Pinpoint the cell where the given text exists, returning its (X, Y) midpoint coordinate. 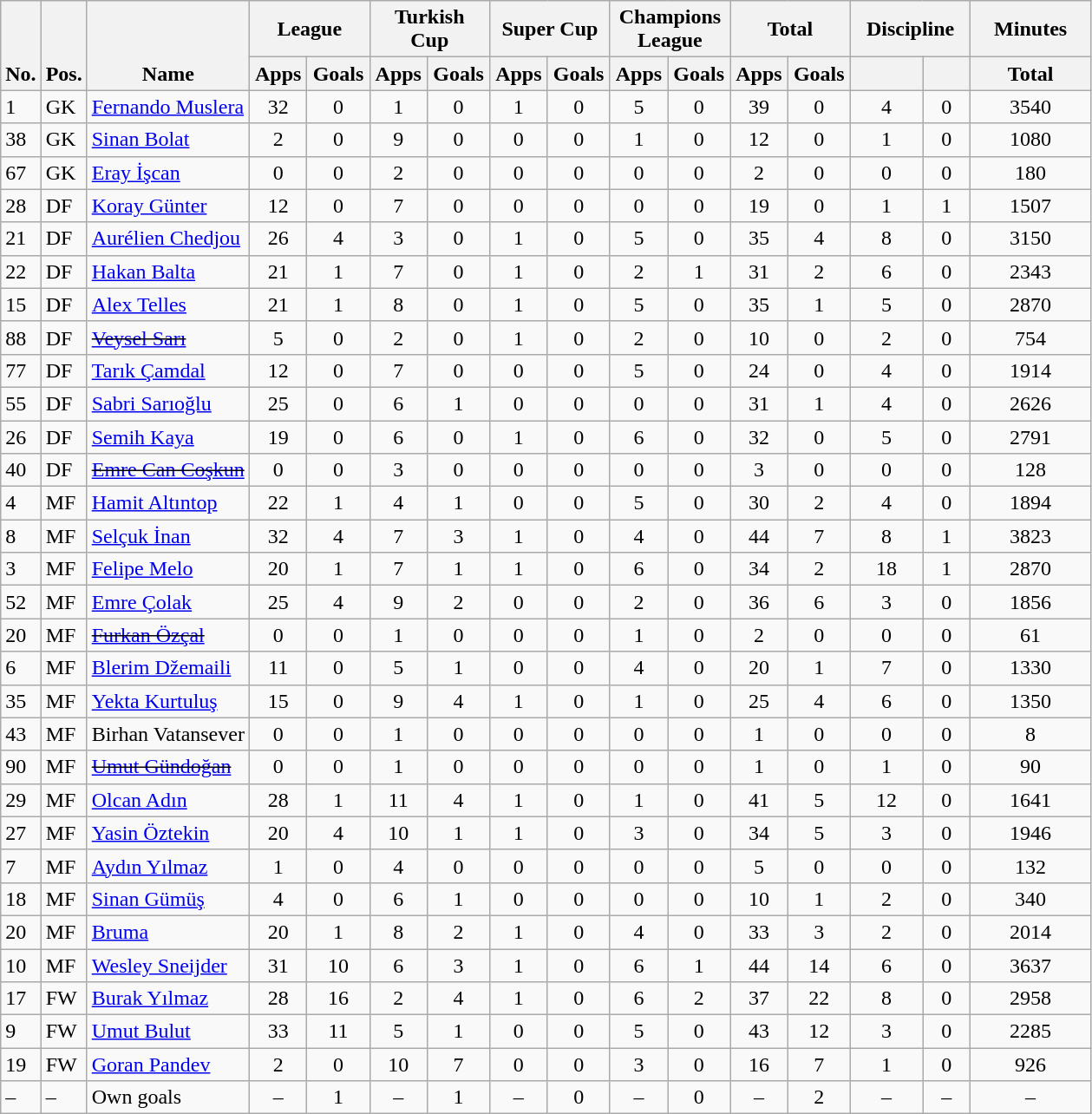
Blerim Džemaili (168, 668)
Alex Telles (168, 305)
2626 (1030, 403)
Emre Can Coşkun (168, 470)
Selçuk İnan (168, 536)
55 (21, 403)
67 (21, 173)
Own goals (168, 1098)
Discipline (911, 29)
2958 (1030, 999)
3823 (1030, 536)
Yasin Öztekin (168, 833)
Goran Pandev (168, 1065)
Name (168, 45)
Olcan Adın (168, 800)
Tarık Çamdal (168, 370)
League (309, 29)
1507 (1030, 206)
Champions League (670, 29)
Fernando Muslera (168, 107)
3540 (1030, 107)
Felipe Melo (168, 569)
Wesley Sneijder (168, 966)
Aydın Yılmaz (168, 866)
Pos. (64, 45)
88 (21, 337)
926 (1030, 1065)
2343 (1030, 272)
128 (1030, 470)
14 (819, 966)
52 (21, 602)
1330 (1030, 668)
40 (21, 470)
Birhan Vatansever (168, 734)
1856 (1030, 602)
Hamit Altıntop (168, 503)
Hakan Balta (168, 272)
24 (760, 370)
41 (760, 800)
1641 (1030, 800)
Aurélien Chedjou (168, 239)
27 (21, 833)
Umut Gündoğan (168, 767)
1946 (1030, 833)
36 (760, 602)
Umut Bulut (168, 1032)
Furkan Özçal (168, 635)
Koray Günter (168, 206)
61 (1030, 635)
Veysel Sarı (168, 337)
2285 (1030, 1032)
340 (1030, 899)
Emre Çolak (168, 602)
37 (760, 999)
Sabri Sarıoğlu (168, 403)
Turkish Cup (430, 29)
Super Cup (550, 29)
3637 (1030, 966)
3150 (1030, 239)
132 (1030, 866)
1894 (1030, 503)
39 (760, 107)
Bruma (168, 932)
30 (760, 503)
Sinan Gümüş (168, 899)
Semih Kaya (168, 436)
Minutes (1030, 29)
Sinan Bolat (168, 140)
77 (21, 370)
1080 (1030, 140)
1350 (1030, 701)
754 (1030, 337)
Yekta Kurtuluş (168, 701)
38 (21, 140)
17 (21, 999)
29 (21, 800)
2791 (1030, 436)
2014 (1030, 932)
180 (1030, 173)
Burak Yılmaz (168, 999)
No. (21, 45)
Eray İşcan (168, 173)
1914 (1030, 370)
